Locate the cell with the specified text and output its [X, Y] center coordinate. 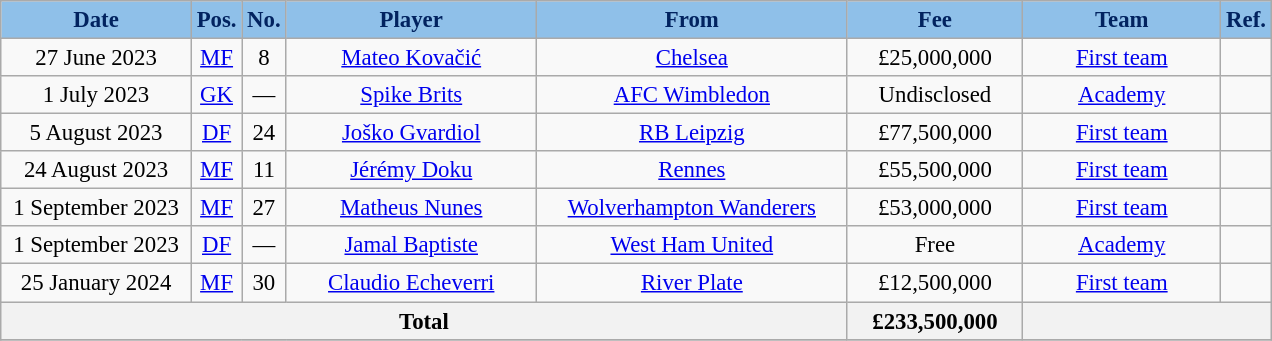
Fee [935, 20]
1 July 2023 [96, 95]
£53,000,000 [935, 208]
27 June 2023 [96, 58]
Date [96, 20]
£25,000,000 [935, 58]
AFC Wimbledon [692, 95]
27 [264, 208]
£233,500,000 [935, 321]
Chelsea [692, 58]
Wolverhampton Wanderers [692, 208]
River Plate [692, 283]
Joško Gvardiol [412, 133]
From [692, 20]
Undisclosed [935, 95]
Pos. [216, 20]
Total [424, 321]
Mateo Kovačić [412, 58]
No. [264, 20]
£55,500,000 [935, 170]
25 January 2024 [96, 283]
Matheus Nunes [412, 208]
Ref. [1246, 20]
Player [412, 20]
Claudio Echeverri [412, 283]
Free [935, 245]
Jamal Baptiste [412, 245]
Rennes [692, 170]
£77,500,000 [935, 133]
8 [264, 58]
Team [1122, 20]
24 August 2023 [96, 170]
Spike Brits [412, 95]
24 [264, 133]
GK [216, 95]
5 August 2023 [96, 133]
£12,500,000 [935, 283]
Jérémy Doku [412, 170]
30 [264, 283]
11 [264, 170]
RB Leipzig [692, 133]
West Ham United [692, 245]
